Identify which cell holds the provided text, then report its [X, Y] central coordinate. 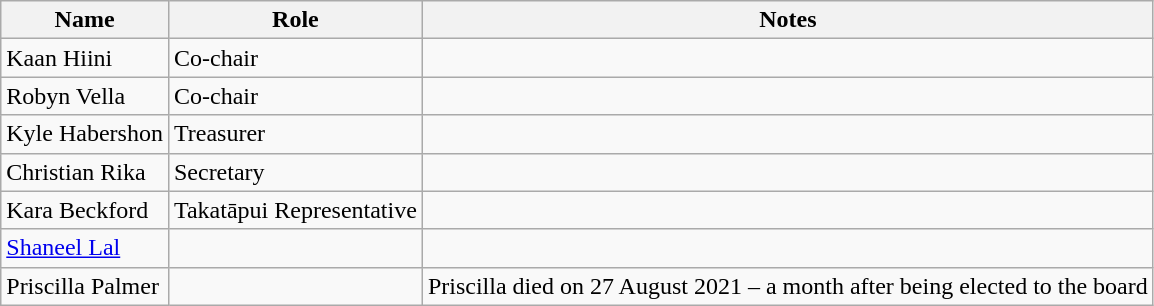
Priscilla Palmer [85, 286]
Treasurer [295, 134]
Notes [788, 20]
Role [295, 20]
Secretary [295, 172]
Kaan Hiini [85, 58]
Kara Beckford [85, 210]
Takatāpui Representative [295, 210]
Christian Rika [85, 172]
Priscilla died on 27 August 2021 – a month after being elected to the board [788, 286]
Kyle Habershon [85, 134]
Shaneel Lal [85, 248]
Robyn Vella [85, 96]
Name [85, 20]
